Extract the (X, Y) coordinate from the center of the cell holding the provided text.  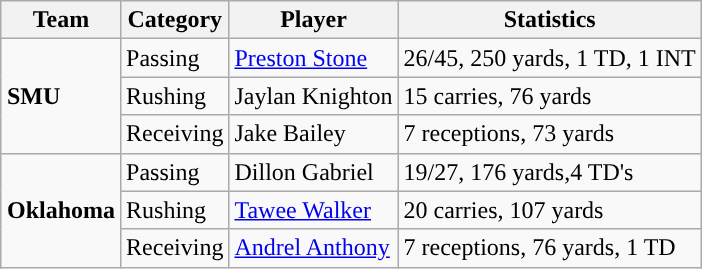
Jaylan Knighton (314, 96)
19/27, 176 yards,4 TD's (550, 172)
26/45, 250 yards, 1 TD, 1 INT (550, 58)
Statistics (550, 20)
Preston Stone (314, 58)
7 receptions, 76 yards, 1 TD (550, 248)
7 receptions, 73 yards (550, 134)
Oklahoma (60, 210)
Tawee Walker (314, 210)
20 carries, 107 yards (550, 210)
Dillon Gabriel (314, 172)
Andrel Anthony (314, 248)
Category (175, 20)
SMU (60, 96)
Team (60, 20)
Jake Bailey (314, 134)
Player (314, 20)
15 carries, 76 yards (550, 96)
